Return the [X, Y] coordinate for the center point of the cell that contains the specified text.  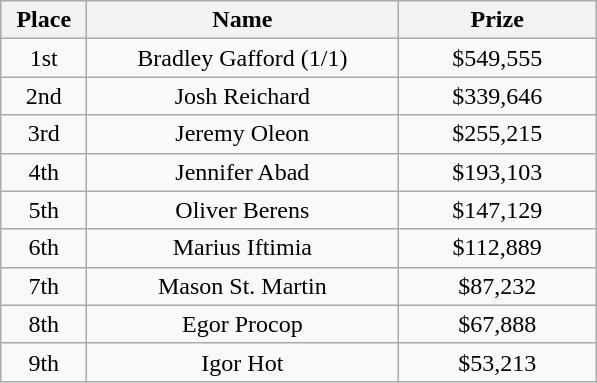
$339,646 [498, 96]
Igor Hot [242, 362]
1st [44, 58]
6th [44, 248]
Place [44, 20]
$53,213 [498, 362]
$549,555 [498, 58]
Jennifer Abad [242, 172]
$87,232 [498, 286]
Prize [498, 20]
Marius Iftimia [242, 248]
$67,888 [498, 324]
Oliver Berens [242, 210]
Egor Procop [242, 324]
7th [44, 286]
2nd [44, 96]
Josh Reichard [242, 96]
9th [44, 362]
4th [44, 172]
8th [44, 324]
$147,129 [498, 210]
$193,103 [498, 172]
Mason St. Martin [242, 286]
$112,889 [498, 248]
5th [44, 210]
$255,215 [498, 134]
3rd [44, 134]
Bradley Gafford (1/1) [242, 58]
Name [242, 20]
Jeremy Oleon [242, 134]
